Provide the [X, Y] coordinate of the cell's center where the given text is located.  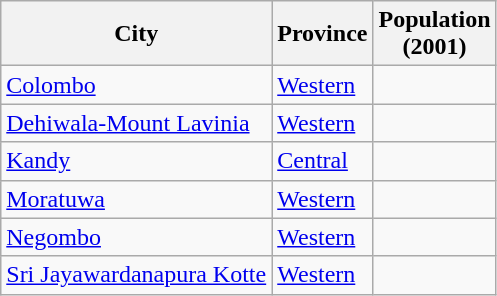
Sri Jayawardanapura Kotte [136, 275]
City [136, 34]
Colombo [136, 85]
Moratuwa [136, 199]
Province [322, 34]
Kandy [136, 161]
Central [322, 161]
Population(2001) [434, 34]
Negombo [136, 237]
Dehiwala-Mount Lavinia [136, 123]
